From the cell containing the given text, extract its center point as [X, Y] coordinate. 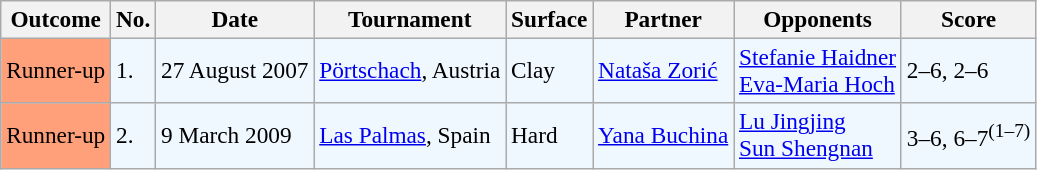
1. [134, 70]
Lu Jingjing Sun Shengnan [818, 136]
Las Palmas, Spain [410, 136]
Date [235, 19]
Score [968, 19]
Nataša Zorić [664, 70]
Tournament [410, 19]
2. [134, 136]
Surface [550, 19]
No. [134, 19]
27 August 2007 [235, 70]
Pörtschach, Austria [410, 70]
Partner [664, 19]
Outcome [56, 19]
Clay [550, 70]
Yana Buchina [664, 136]
Opponents [818, 19]
2–6, 2–6 [968, 70]
Hard [550, 136]
3–6, 6–7(1–7) [968, 136]
9 March 2009 [235, 136]
Stefanie Haidner Eva-Maria Hoch [818, 70]
